From the cell containing the given text, extract its center point as (x, y) coordinate. 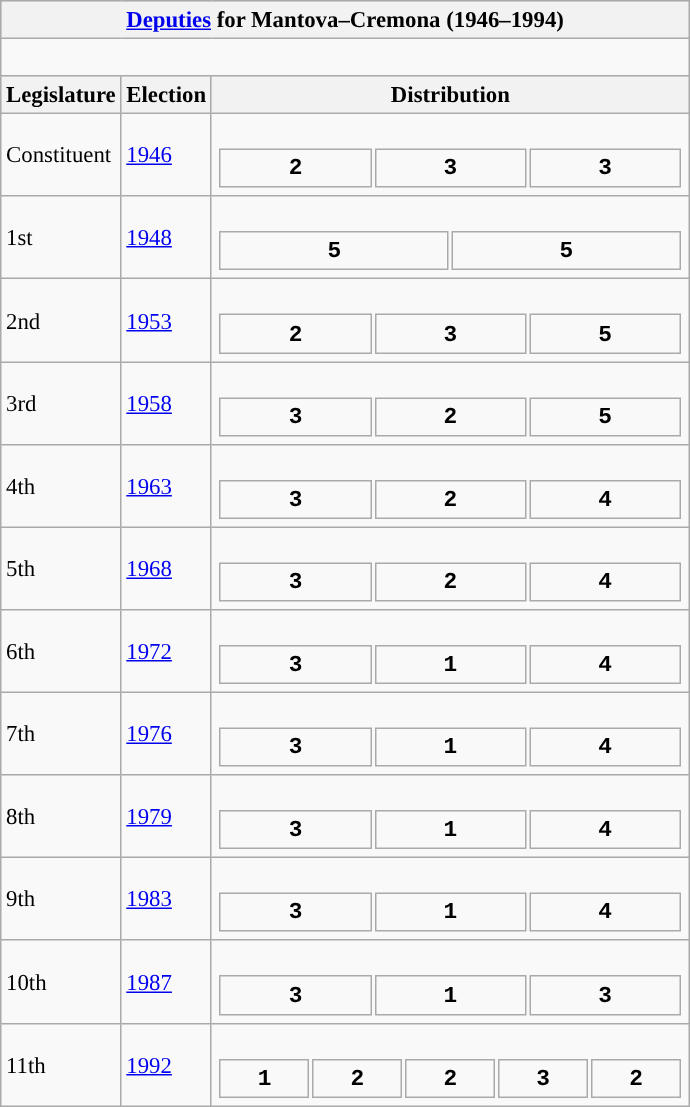
Legislature (61, 95)
5 5 (450, 238)
2 3 5 (450, 320)
3rd (61, 404)
Election (166, 95)
11th (61, 1064)
3 1 3 (450, 982)
1979 (166, 816)
2 3 3 (450, 156)
1983 (166, 900)
1 2 2 3 2 (450, 1064)
Deputies for Mantova–Cremona (1946–1994) (346, 20)
1946 (166, 156)
1987 (166, 982)
8th (61, 816)
Distribution (450, 95)
1968 (166, 568)
7th (61, 734)
1958 (166, 404)
6th (61, 652)
1st (61, 238)
1963 (166, 486)
2nd (61, 320)
3 2 5 (450, 404)
5th (61, 568)
1976 (166, 734)
1992 (166, 1064)
1948 (166, 238)
1953 (166, 320)
1972 (166, 652)
10th (61, 982)
4th (61, 486)
9th (61, 900)
Constituent (61, 156)
